Determine the [X, Y] coordinate at the center of the cell enclosing the given text.  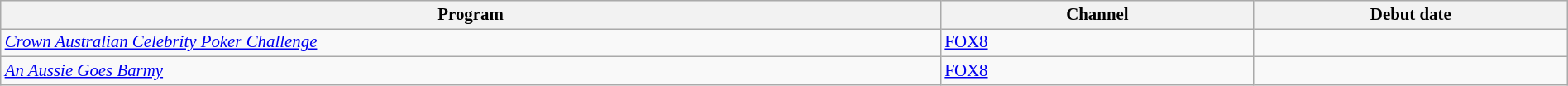
Program [471, 15]
Crown Australian Celebrity Poker Challenge [471, 42]
An Aussie Goes Barmy [471, 70]
Channel [1097, 15]
Debut date [1411, 15]
